For the text-containing cell, return its midpoint in [X, Y] coordinate format. 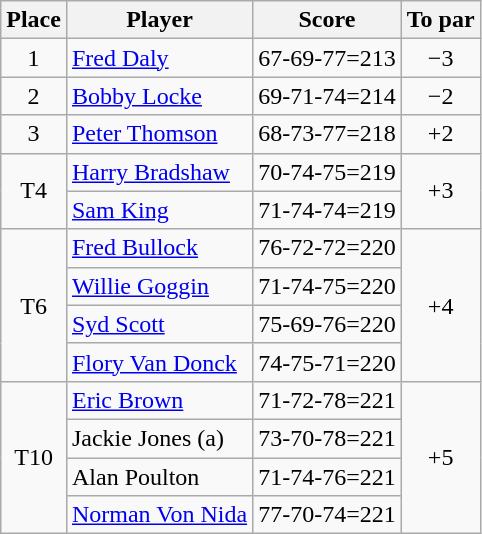
−3 [440, 58]
71-74-75=220 [328, 286]
Syd Scott [159, 324]
T10 [34, 457]
Bobby Locke [159, 96]
Place [34, 20]
3 [34, 134]
1 [34, 58]
Fred Daly [159, 58]
+2 [440, 134]
73-70-78=221 [328, 438]
77-70-74=221 [328, 515]
+5 [440, 457]
2 [34, 96]
Fred Bullock [159, 248]
Norman Von Nida [159, 515]
69-71-74=214 [328, 96]
76-72-72=220 [328, 248]
Eric Brown [159, 400]
To par [440, 20]
70-74-75=219 [328, 172]
74-75-71=220 [328, 362]
Score [328, 20]
Jackie Jones (a) [159, 438]
71-74-76=221 [328, 477]
71-72-78=221 [328, 400]
Flory Van Donck [159, 362]
68-73-77=218 [328, 134]
−2 [440, 96]
+3 [440, 191]
+4 [440, 305]
Player [159, 20]
Harry Bradshaw [159, 172]
T6 [34, 305]
Peter Thomson [159, 134]
Alan Poulton [159, 477]
Willie Goggin [159, 286]
75-69-76=220 [328, 324]
Sam King [159, 210]
T4 [34, 191]
71-74-74=219 [328, 210]
67-69-77=213 [328, 58]
